Locate the cell with the specified text and output its (X, Y) center coordinate. 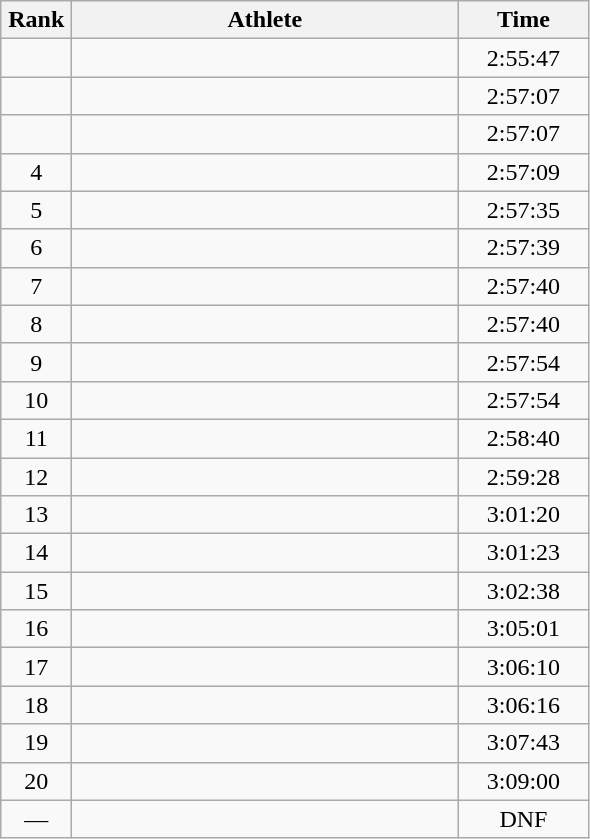
7 (36, 286)
2:58:40 (524, 438)
Athlete (265, 20)
10 (36, 400)
15 (36, 591)
3:05:01 (524, 629)
14 (36, 553)
3:01:23 (524, 553)
3:01:20 (524, 515)
2:57:09 (524, 172)
Rank (36, 20)
8 (36, 324)
2:55:47 (524, 58)
Time (524, 20)
6 (36, 248)
18 (36, 705)
2:57:39 (524, 248)
5 (36, 210)
13 (36, 515)
2:59:28 (524, 477)
12 (36, 477)
3:07:43 (524, 743)
DNF (524, 819)
16 (36, 629)
19 (36, 743)
11 (36, 438)
3:09:00 (524, 781)
4 (36, 172)
17 (36, 667)
2:57:35 (524, 210)
3:06:10 (524, 667)
3:02:38 (524, 591)
9 (36, 362)
3:06:16 (524, 705)
— (36, 819)
20 (36, 781)
